Capture the cell that displays the provided text and extract its [x, y] central coordinate. 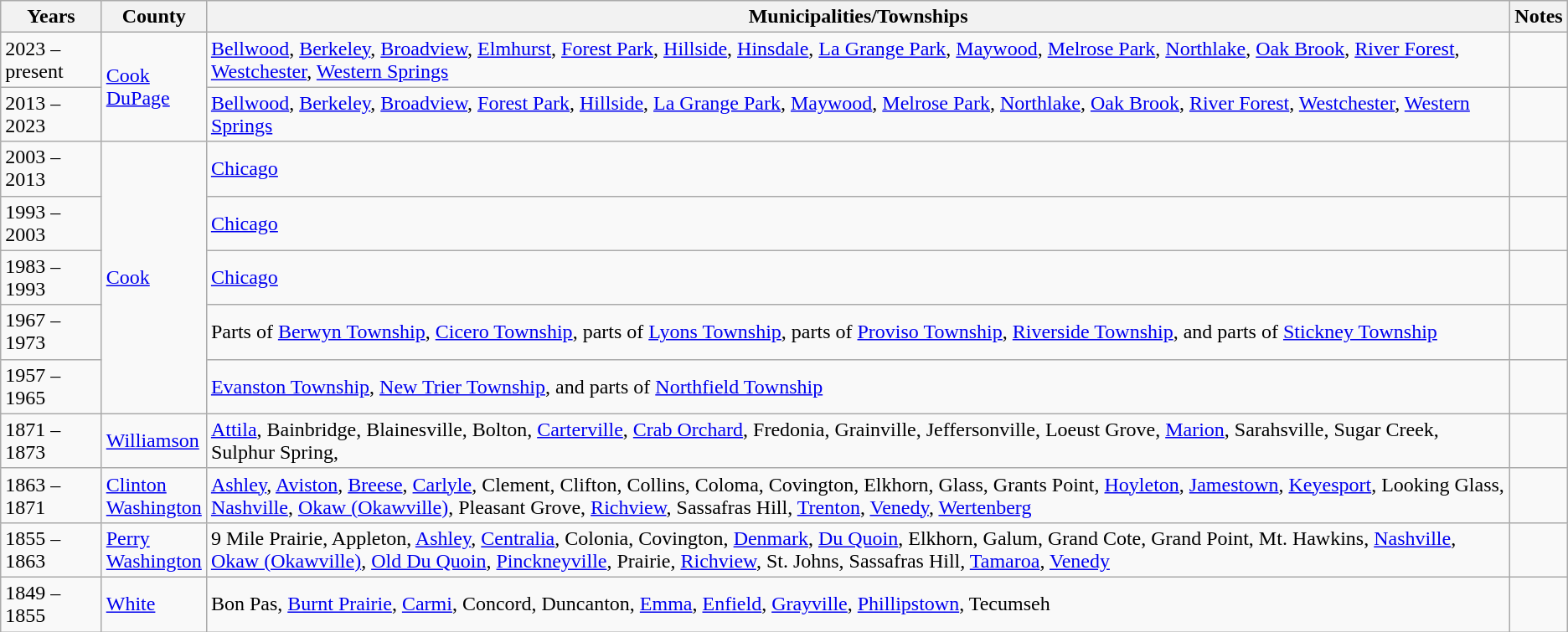
2023 – present [51, 60]
1849 – 1855 [51, 604]
2013 – 2023 [51, 114]
PerryWashington [154, 549]
County [154, 17]
Notes [1539, 17]
CookDuPage [154, 87]
1855 – 1863 [51, 549]
Cook [154, 278]
1871 – 1873 [51, 440]
1957 – 1965 [51, 387]
1983 – 1993 [51, 278]
Evanston Township, New Trier Township, and parts of Northfield Township [858, 387]
Williamson [154, 440]
1967 – 1973 [51, 331]
1863 – 1871 [51, 496]
Years [51, 17]
1993 – 2003 [51, 223]
Parts of Berwyn Township, Cicero Township, parts of Lyons Township, parts of Proviso Township, Riverside Township, and parts of Stickney Township [858, 331]
White [154, 604]
Bon Pas, Burnt Prairie, Carmi, Concord, Duncanton, Emma, Enfield, Grayville, Phillipstown, Tecumseh [858, 604]
2003 – 2013 [51, 169]
ClintonWashington [154, 496]
Municipalities/Townships [858, 17]
